Return [x, y] of the center of cell containing provided text 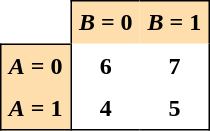
A = 0 [35, 66]
6 [105, 66]
7 [175, 66]
4 [105, 109]
B = 1 [175, 22]
5 [175, 109]
B = 0 [105, 22]
A = 1 [35, 109]
